Scan for the cell matching the given text and deliver its [x, y] coordinate at center. 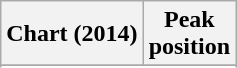
Peak position [189, 34]
Chart (2014) [72, 34]
